Extract the (X, Y) coordinate from the center of the cell holding the provided text.  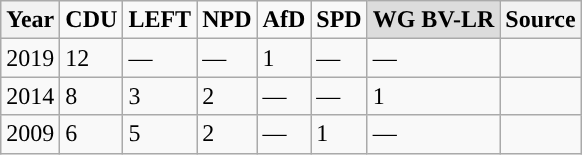
CDU (92, 20)
5 (160, 134)
Year (30, 20)
NPD (227, 20)
LEFT (160, 20)
12 (92, 58)
3 (160, 96)
2014 (30, 96)
SPD (339, 20)
6 (92, 134)
Source (540, 20)
2019 (30, 58)
AfD (284, 20)
2009 (30, 134)
8 (92, 96)
WG BV-LR (434, 20)
